Detect which cell encompasses the target text, then output its [X, Y] center coordinate. 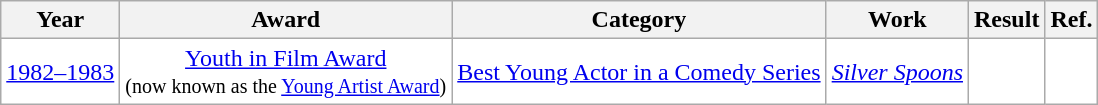
Work [897, 20]
Result [1007, 20]
Youth in Film Award(now known as the Young Artist Award) [286, 72]
Year [60, 20]
Award [286, 20]
Category [639, 20]
Silver Spoons [897, 72]
Best Young Actor in a Comedy Series [639, 72]
Ref. [1072, 20]
1982–1983 [60, 72]
